Scan for the cell matching the given text and deliver its [x, y] coordinate at center. 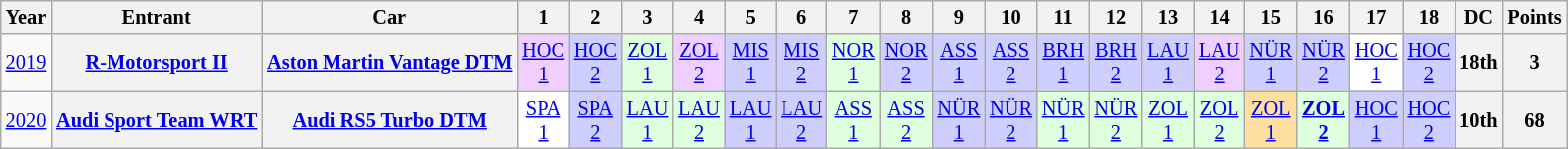
14 [1220, 17]
17 [1376, 17]
DC [1478, 17]
5 [751, 17]
9 [958, 17]
12 [1117, 17]
Points [1534, 17]
BRH1 [1063, 63]
4 [699, 17]
15 [1270, 17]
MIS1 [751, 63]
BRH2 [1117, 63]
11 [1063, 17]
1 [544, 17]
18 [1430, 17]
Aston Martin Vantage DTM [389, 63]
8 [906, 17]
10th [1478, 120]
13 [1168, 17]
2 [595, 17]
SPA2 [595, 120]
10 [1011, 17]
SPA1 [544, 120]
68 [1534, 120]
Audi RS5 Turbo DTM [389, 120]
Year [26, 17]
NOR1 [854, 63]
7 [854, 17]
Car [389, 17]
Entrant [156, 17]
NOR2 [906, 63]
16 [1324, 17]
MIS2 [801, 63]
18th [1478, 63]
R-Motorsport II [156, 63]
Audi Sport Team WRT [156, 120]
2020 [26, 120]
2019 [26, 63]
6 [801, 17]
